Output the [X, Y] coordinate of the center of the cell containing the given text.  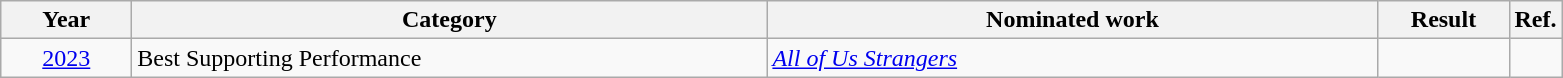
2023 [66, 58]
Result [1444, 20]
Ref. [1536, 20]
Best Supporting Performance [450, 58]
Category [450, 20]
Year [66, 20]
Nominated work [1072, 20]
All of Us Strangers [1072, 58]
